Capture the cell that displays the provided text and extract its (X, Y) central coordinate. 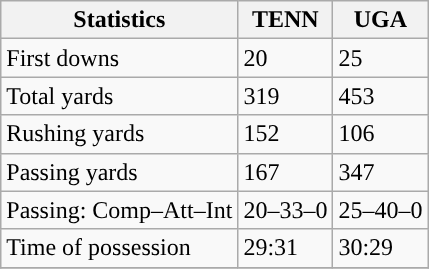
152 (286, 134)
25 (380, 58)
Passing: Comp–Att–Int (120, 210)
25–40–0 (380, 210)
167 (286, 172)
319 (286, 96)
Statistics (120, 20)
106 (380, 134)
Rushing yards (120, 134)
Total yards (120, 96)
453 (380, 96)
UGA (380, 20)
30:29 (380, 248)
TENN (286, 20)
20 (286, 58)
29:31 (286, 248)
First downs (120, 58)
Passing yards (120, 172)
20–33–0 (286, 210)
347 (380, 172)
Time of possession (120, 248)
